Search for the cell housing the specified text and yield its (X, Y) center coordinate. 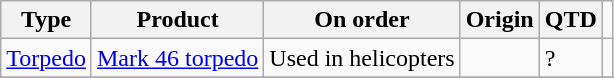
Origin (500, 20)
Type (46, 20)
On order (362, 20)
Product (177, 20)
? (570, 58)
Torpedo (46, 58)
Mark 46 torpedo (177, 58)
QTD (570, 20)
Used in helicopters (362, 58)
